Extract the (x, y) coordinate from the center of the cell holding the provided text.  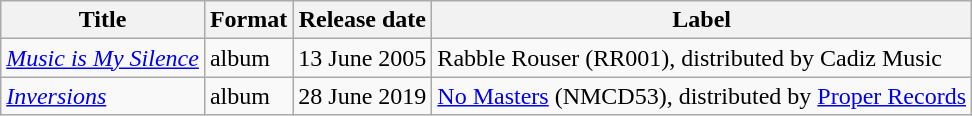
No Masters (NMCD53), distributed by Proper Records (702, 96)
28 June 2019 (362, 96)
Music is My Silence (103, 58)
Label (702, 20)
Inversions (103, 96)
Rabble Rouser (RR001), distributed by Cadiz Music (702, 58)
Format (248, 20)
Release date (362, 20)
Title (103, 20)
13 June 2005 (362, 58)
